Determine the (X, Y) coordinate at the center of the cell enclosing the given text.  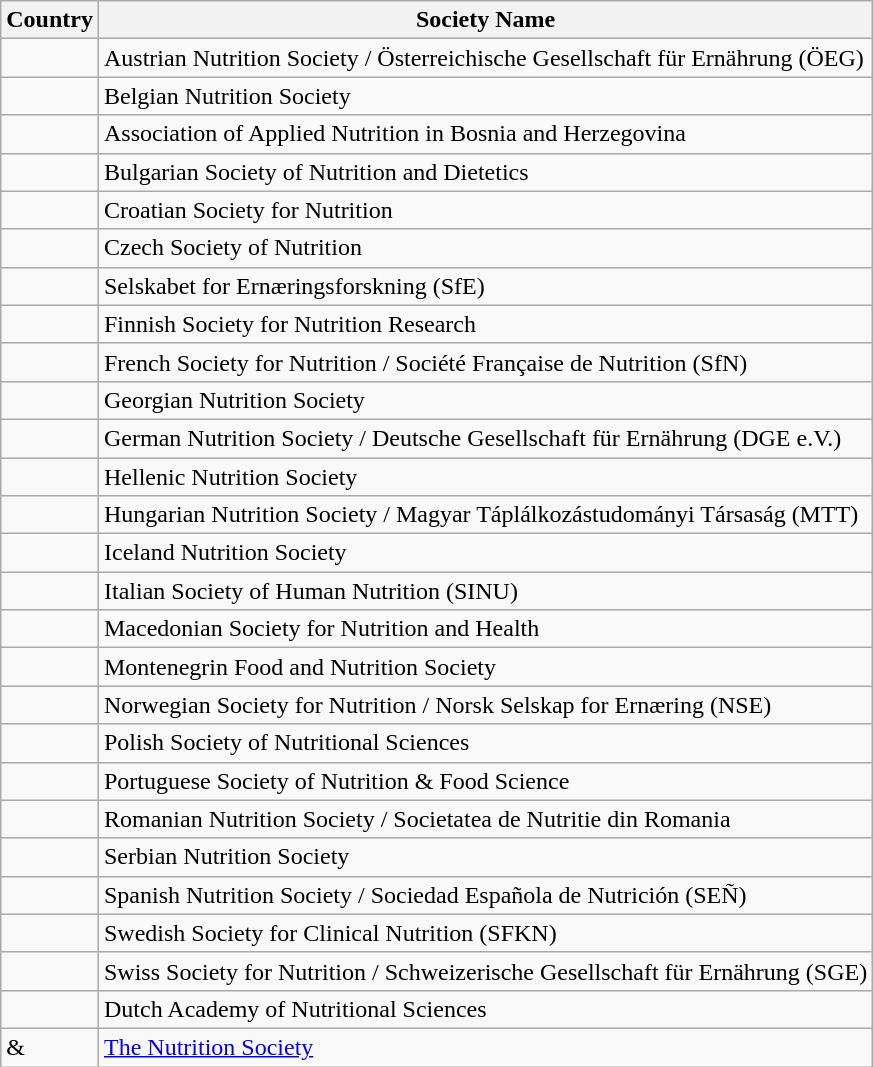
Selskabet for Ernæringsforskning (SfE) (485, 286)
Iceland Nutrition Society (485, 553)
Hellenic Nutrition Society (485, 477)
Macedonian Society for Nutrition and Health (485, 629)
Finnish Society for Nutrition Research (485, 324)
Romanian Nutrition Society / Societatea de Nutritie din Romania (485, 819)
Italian Society of Human Nutrition (SINU) (485, 591)
Austrian Nutrition Society / Österreichische Gesellschaft für Ernährung (ÖEG) (485, 58)
The Nutrition Society (485, 1047)
Serbian Nutrition Society (485, 857)
Portuguese Society of Nutrition & Food Science (485, 781)
Swiss Society for Nutrition / Schweizerische Gesellschaft für Ernährung (SGE) (485, 971)
Bulgarian Society of Nutrition and Dietetics (485, 172)
French Society for Nutrition / Société Française de Nutrition (SfN) (485, 362)
Dutch Academy of Nutritional Sciences (485, 1009)
Montenegrin Food and Nutrition Society (485, 667)
Country (50, 20)
Georgian Nutrition Society (485, 400)
& (50, 1047)
Association of Applied Nutrition in Bosnia and Herzegovina (485, 134)
Spanish Nutrition Society / Sociedad Española de Nutrición (SEÑ) (485, 895)
Hungarian Nutrition Society / Magyar Táplálkozástudományi Társaság (MTT) (485, 515)
Polish Society of Nutritional Sciences (485, 743)
Society Name (485, 20)
Croatian Society for Nutrition (485, 210)
German Nutrition Society / Deutsche Gesellschaft für Ernährung (DGE e.V.) (485, 438)
Czech Society of Nutrition (485, 248)
Belgian Nutrition Society (485, 96)
Norwegian Society for Nutrition / Norsk Selskap for Ernæring (NSE) (485, 705)
Swedish Society for Clinical Nutrition (SFKN) (485, 933)
